Determine the (X, Y) coordinate at the center of the cell enclosing the given text.  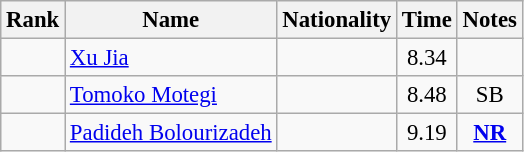
Xu Jia (171, 58)
SB (490, 95)
Name (171, 20)
Notes (490, 20)
8.48 (426, 95)
Time (426, 20)
Padideh Bolourizadeh (171, 133)
Nationality (336, 20)
9.19 (426, 133)
8.34 (426, 58)
Rank (33, 20)
NR (490, 133)
Tomoko Motegi (171, 95)
